Return (x, y) of the center of cell containing provided text 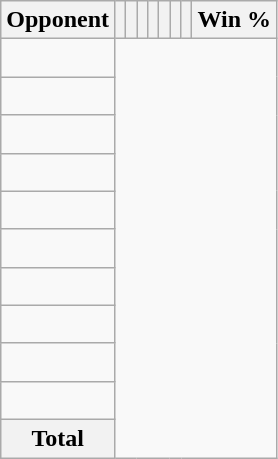
Total (58, 438)
Win % (234, 20)
Opponent (58, 20)
